Search for the cell housing the specified text and yield its [x, y] center coordinate. 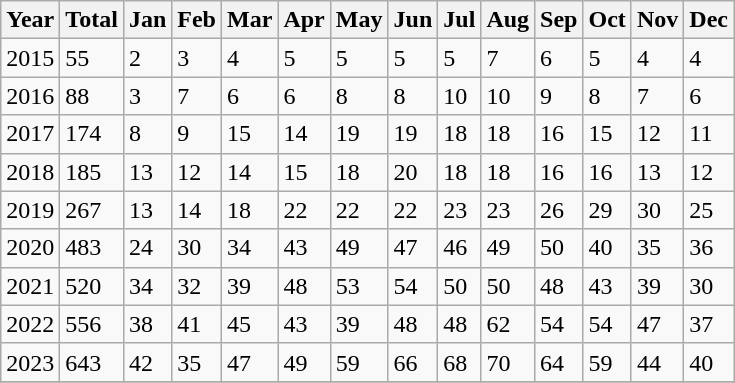
38 [147, 324]
2019 [30, 210]
20 [413, 172]
174 [92, 134]
36 [709, 248]
41 [197, 324]
Oct [607, 20]
May [359, 20]
46 [460, 248]
45 [250, 324]
88 [92, 96]
643 [92, 362]
2017 [30, 134]
66 [413, 362]
Apr [304, 20]
2021 [30, 286]
29 [607, 210]
267 [92, 210]
Year [30, 20]
70 [508, 362]
2015 [30, 58]
185 [92, 172]
Aug [508, 20]
32 [197, 286]
68 [460, 362]
44 [657, 362]
Dec [709, 20]
42 [147, 362]
Nov [657, 20]
55 [92, 58]
Jun [413, 20]
11 [709, 134]
520 [92, 286]
37 [709, 324]
Jul [460, 20]
24 [147, 248]
556 [92, 324]
Jan [147, 20]
26 [559, 210]
53 [359, 286]
2022 [30, 324]
Mar [250, 20]
64 [559, 362]
2 [147, 58]
Sep [559, 20]
25 [709, 210]
62 [508, 324]
Total [92, 20]
2020 [30, 248]
2016 [30, 96]
2023 [30, 362]
2018 [30, 172]
483 [92, 248]
Feb [197, 20]
